Pinpoint the cell where the given text exists, returning its (X, Y) midpoint coordinate. 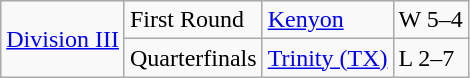
L 2–7 (430, 58)
Kenyon (328, 20)
Division III (63, 39)
W 5–4 (430, 20)
Quarterfinals (193, 58)
First Round (193, 20)
Trinity (TX) (328, 58)
